Locate the cell with the specified text and output its [x, y] center coordinate. 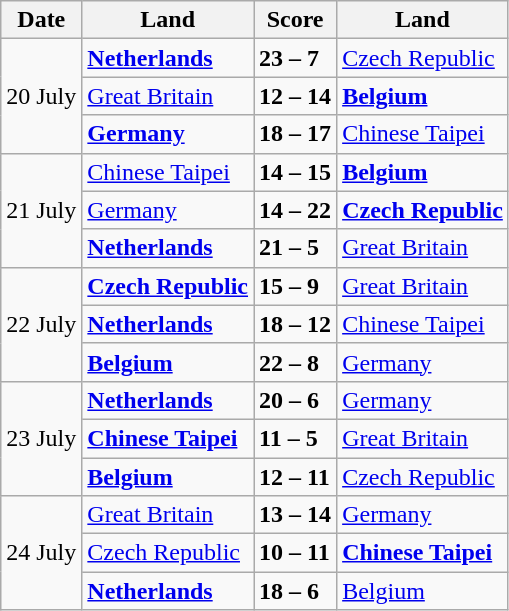
22 – 8 [296, 362]
20 July [42, 96]
20 – 6 [296, 400]
14 – 22 [296, 210]
10 – 11 [296, 553]
15 – 9 [296, 286]
23 July [42, 438]
18 – 12 [296, 324]
22 July [42, 324]
18 – 17 [296, 134]
18 – 6 [296, 591]
21 – 5 [296, 248]
21 July [42, 210]
Date [42, 20]
11 – 5 [296, 438]
Score [296, 20]
23 – 7 [296, 58]
14 – 15 [296, 172]
12 – 14 [296, 96]
13 – 14 [296, 515]
24 July [42, 553]
12 – 11 [296, 477]
